Detect which cell encompasses the target text, then output its [X, Y] center coordinate. 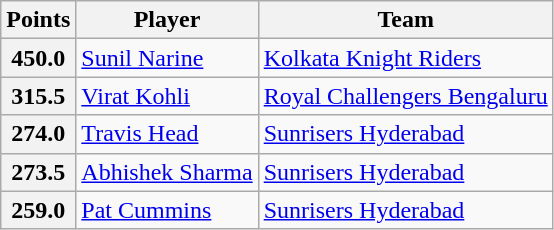
Pat Cummins [167, 210]
Virat Kohli [167, 96]
Kolkata Knight Riders [406, 58]
259.0 [38, 210]
Sunil Narine [167, 58]
Abhishek Sharma [167, 172]
450.0 [38, 58]
Team [406, 20]
274.0 [38, 134]
273.5 [38, 172]
315.5 [38, 96]
Player [167, 20]
Points [38, 20]
Travis Head [167, 134]
Royal Challengers Bengaluru [406, 96]
